Determine the (x, y) coordinate at the center of the cell enclosing the given text.  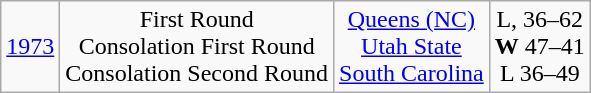
1973 (30, 47)
First RoundConsolation First RoundConsolation Second Round (197, 47)
Queens (NC)Utah StateSouth Carolina (412, 47)
L, 36–62W 47–41L 36–49 (540, 47)
